Detect which cell encompasses the target text, then output its [x, y] center coordinate. 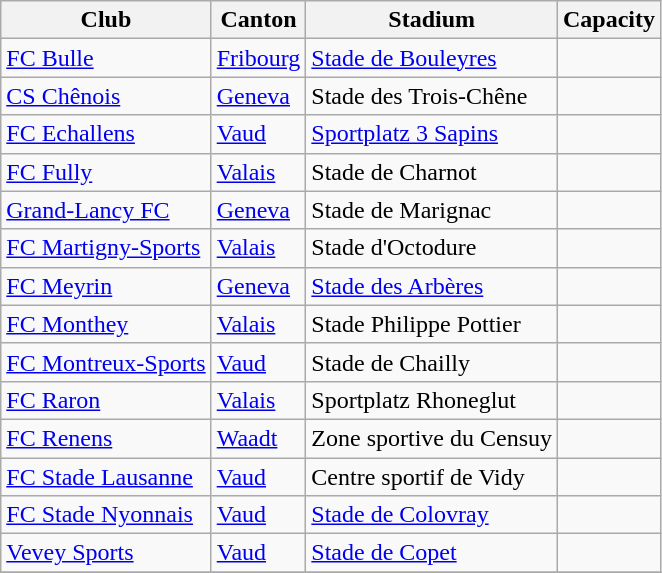
Fribourg [258, 58]
FC Fully [106, 172]
Stade des Trois-Chêne [432, 96]
Stade de Bouleyres [432, 58]
Stade de Marignac [432, 210]
Stadium [432, 20]
FC Bulle [106, 58]
Stade de Chailly [432, 362]
FC Renens [106, 438]
FC Echallens [106, 134]
Capacity [610, 20]
CS Chênois [106, 96]
Grand-Lancy FC [106, 210]
FC Montreux-Sports [106, 362]
FC Monthey [106, 324]
Canton [258, 20]
Stade Philippe Pottier [432, 324]
Stade de Colovray [432, 515]
FC Martigny-Sports [106, 248]
Sportplatz Rhoneglut [432, 400]
Stade de Copet [432, 553]
Vevey Sports [106, 553]
Zone sportive du Censuy [432, 438]
Club [106, 20]
Sportplatz 3 Sapins [432, 134]
Stade des Arbères [432, 286]
FC Meyrin [106, 286]
FC Stade Nyonnais [106, 515]
Stade d'Octodure [432, 248]
FC Raron [106, 400]
FC Stade Lausanne [106, 477]
Waadt [258, 438]
Centre sportif de Vidy [432, 477]
Stade de Charnot [432, 172]
